Extract the [X, Y] coordinate from the center of the cell holding the provided text.  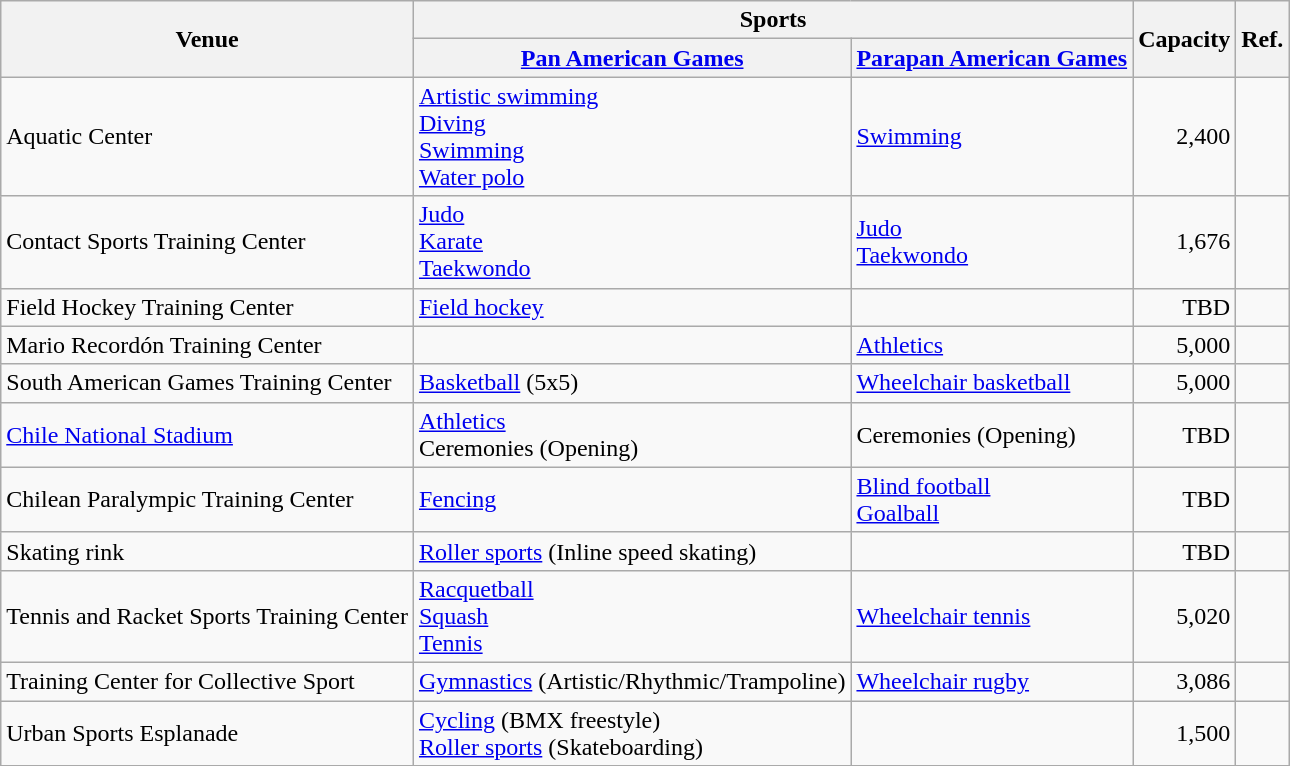
Parapan American Games [992, 58]
Field Hockey Training Center [208, 307]
Venue [208, 39]
JudoTaekwondo [992, 242]
Ref. [1262, 39]
Athletics [992, 345]
Cycling (BMX freestyle)Roller sports (Skateboarding) [632, 732]
Swimming [992, 136]
5,020 [1184, 616]
Chile National Stadium [208, 434]
RacquetballSquashTennis [632, 616]
1,676 [1184, 242]
Training Center for Collective Sport [208, 681]
Chilean Paralympic Training Center [208, 500]
Capacity [1184, 39]
Pan American Games [632, 58]
Aquatic Center [208, 136]
Roller sports (Inline speed skating) [632, 551]
Wheelchair tennis [992, 616]
Artistic swimmingDivingSwimmingWater polo [632, 136]
Blind footballGoalball [992, 500]
Contact Sports Training Center [208, 242]
South American Games Training Center [208, 383]
3,086 [1184, 681]
Urban Sports Esplanade [208, 732]
Basketball (5x5) [632, 383]
1,500 [1184, 732]
Ceremonies (Opening) [992, 434]
2,400 [1184, 136]
Sports [772, 20]
Field hockey [632, 307]
Skating rink [208, 551]
AthleticsCeremonies (Opening) [632, 434]
Fencing [632, 500]
JudoKarateTaekwondo [632, 242]
Tennis and Racket Sports Training Center [208, 616]
Gymnastics (Artistic/Rhythmic/Trampoline) [632, 681]
Wheelchair rugby [992, 681]
Mario Recordón Training Center [208, 345]
Wheelchair basketball [992, 383]
